Provide the (x, y) coordinate of the cell's center where the given text is located.  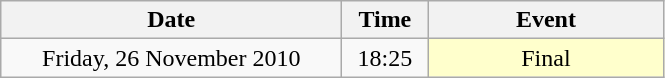
Time (385, 20)
Event (546, 20)
Final (546, 58)
Friday, 26 November 2010 (172, 58)
Date (172, 20)
18:25 (385, 58)
